Return (x, y) of the center of cell containing provided text 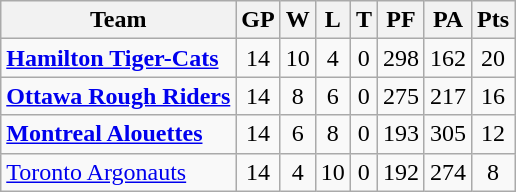
Hamilton Tiger-Cats (118, 58)
298 (400, 58)
16 (494, 96)
W (298, 20)
Montreal Alouettes (118, 134)
193 (400, 134)
PA (448, 20)
12 (494, 134)
L (332, 20)
305 (448, 134)
Team (118, 20)
20 (494, 58)
217 (448, 96)
Toronto Argonauts (118, 172)
GP (258, 20)
Ottawa Rough Riders (118, 96)
192 (400, 172)
162 (448, 58)
275 (400, 96)
PF (400, 20)
274 (448, 172)
T (364, 20)
Pts (494, 20)
